Extract the [x, y] coordinate from the center of the cell holding the provided text.  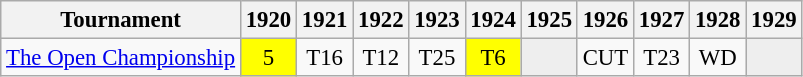
T16 [325, 58]
1925 [549, 20]
CUT [605, 58]
T23 [661, 58]
1929 [774, 20]
1924 [493, 20]
The Open Championship [121, 58]
1921 [325, 20]
1920 [268, 20]
T25 [437, 58]
WD [718, 58]
T12 [381, 58]
T6 [493, 58]
1927 [661, 20]
5 [268, 58]
1922 [381, 20]
1928 [718, 20]
Tournament [121, 20]
1926 [605, 20]
1923 [437, 20]
